Return the [x, y] coordinate for the center point of the cell that contains the specified text.  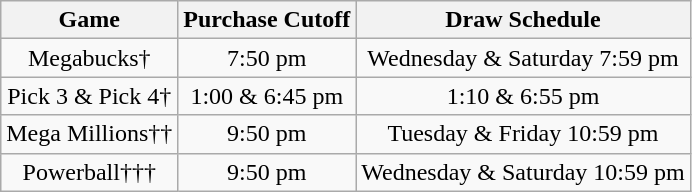
Game [90, 20]
1:00 & 6:45 pm [267, 96]
Powerball††† [90, 172]
Tuesday & Friday 10:59 pm [523, 134]
Megabucks† [90, 58]
Purchase Cutoff [267, 20]
7:50 pm [267, 58]
Draw Schedule [523, 20]
Pick 3 & Pick 4† [90, 96]
Wednesday & Saturday 7:59 pm [523, 58]
Wednesday & Saturday 10:59 pm [523, 172]
1:10 & 6:55 pm [523, 96]
Mega Millions†† [90, 134]
